Find where the given text appears and provide that cell's center as (X, Y) coordinate. 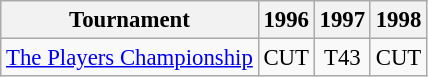
1997 (342, 20)
The Players Championship (130, 58)
T43 (342, 58)
1998 (398, 20)
Tournament (130, 20)
1996 (286, 20)
